Detect which cell encompasses the target text, then output its (X, Y) center coordinate. 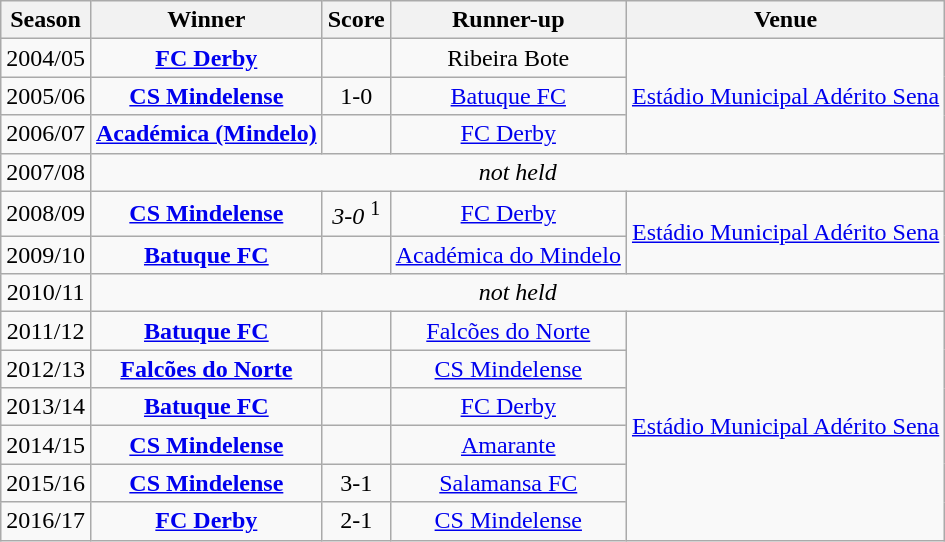
Académica (Mindelo) (206, 134)
2011/12 (46, 331)
2013/14 (46, 407)
Académica do Mindelo (508, 255)
2007/08 (46, 172)
1-0 (356, 96)
2004/05 (46, 58)
2008/09 (46, 214)
Ribeira Bote (508, 58)
Winner (206, 20)
Season (46, 20)
2014/15 (46, 445)
Amarante (508, 445)
Score (356, 20)
2015/16 (46, 483)
2016/17 (46, 521)
2005/06 (46, 96)
Runner-up (508, 20)
2-1 (356, 521)
2010/11 (46, 293)
Venue (785, 20)
2012/13 (46, 369)
Salamansa FC (508, 483)
2006/07 (46, 134)
3-1 (356, 483)
3-0 1 (356, 214)
2009/10 (46, 255)
